Identify which cell holds the provided text, then report its [X, Y] central coordinate. 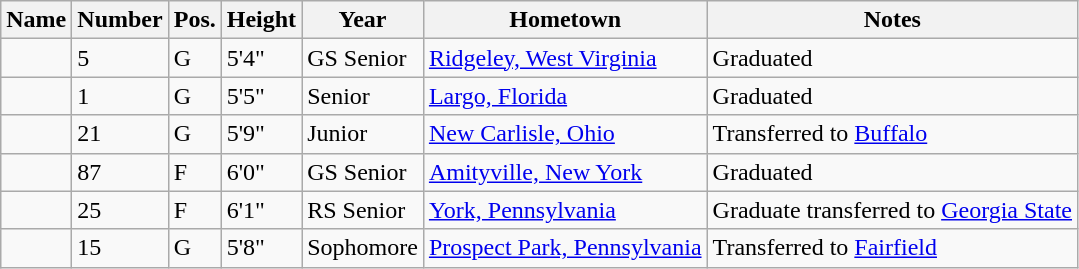
Senior [363, 96]
5'9" [261, 134]
5'8" [261, 248]
5 [120, 58]
New Carlisle, Ohio [565, 134]
Year [363, 20]
1 [120, 96]
Amityville, New York [565, 172]
York, Pennsylvania [565, 210]
5'4" [261, 58]
Notes [892, 20]
Ridgeley, West Virginia [565, 58]
Height [261, 20]
Graduate transferred to Georgia State [892, 210]
Hometown [565, 20]
Largo, Florida [565, 96]
Name [36, 20]
87 [120, 172]
RS Senior [363, 210]
Number [120, 20]
6'0" [261, 172]
15 [120, 248]
Transferred to Buffalo [892, 134]
Pos. [194, 20]
Transferred to Fairfield [892, 248]
Junior [363, 134]
Prospect Park, Pennsylvania [565, 248]
6'1" [261, 210]
25 [120, 210]
21 [120, 134]
5'5" [261, 96]
Sophomore [363, 248]
